From the cell containing the given text, extract its center point as [x, y] coordinate. 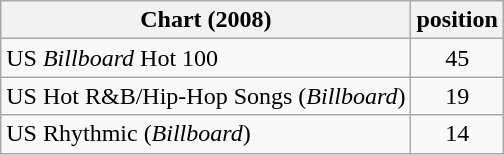
Chart (2008) [206, 20]
US Billboard Hot 100 [206, 58]
US Hot R&B/Hip-Hop Songs (Billboard) [206, 96]
position [457, 20]
19 [457, 96]
45 [457, 58]
14 [457, 134]
US Rhythmic (Billboard) [206, 134]
